Capture the cell that displays the provided text and extract its [x, y] central coordinate. 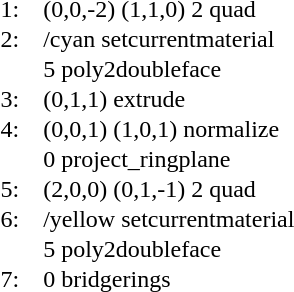
(0,1,1) extrude [168, 100]
3: [10, 100]
/cyan setcurrentmaterial [168, 40]
5: [10, 190]
4: [10, 130]
(0,0,1) (1,0,1) normalize [168, 130]
2: [10, 40]
(2,0,0) (0,1,-1) 2 quad [168, 190]
6: [10, 220]
0 project_ringplane [168, 160]
/yellow setcurrentmaterial [168, 220]
